For the text-containing cell, return its midpoint in [X, Y] coordinate format. 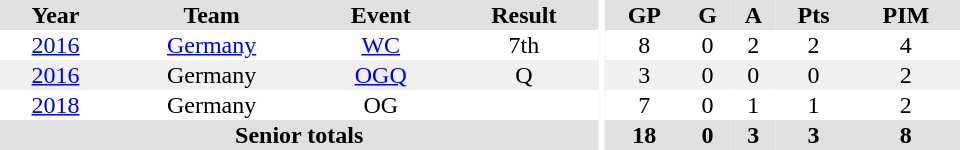
7 [644, 105]
GP [644, 15]
18 [644, 135]
Team [212, 15]
OG [380, 105]
Senior totals [299, 135]
G [708, 15]
PIM [906, 15]
WC [380, 45]
7th [524, 45]
4 [906, 45]
2018 [56, 105]
Q [524, 75]
OGQ [380, 75]
Pts [813, 15]
A [753, 15]
Event [380, 15]
Result [524, 15]
Year [56, 15]
